Provide the [x, y] coordinate of the cell's center where the given text is located.  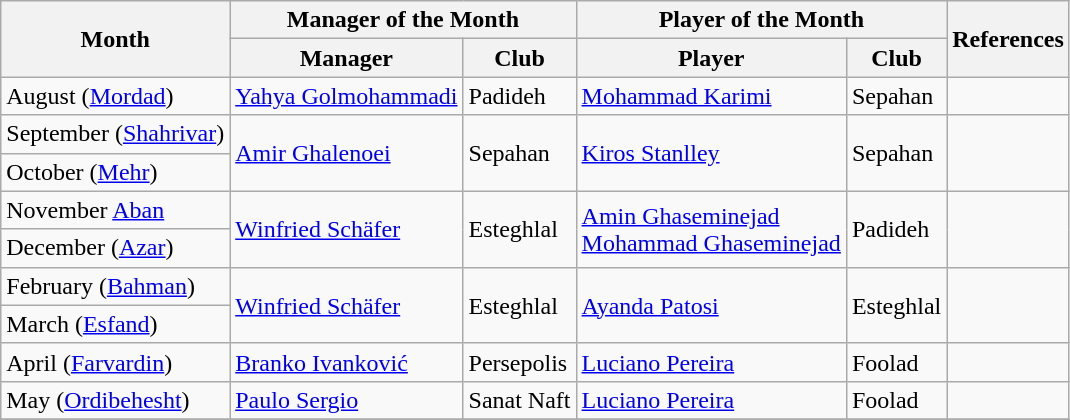
December (Azar) [116, 248]
Player [711, 58]
May (Ordibehesht) [116, 400]
September (Shahrivar) [116, 134]
October (Mehr) [116, 172]
Yahya Golmohammadi [346, 96]
Kiros Stanlley [711, 153]
Amin Ghaseminejad Mohammad Ghaseminejad [711, 229]
Amir Ghalenoei [346, 153]
Sanat Naft [520, 400]
Month [116, 39]
Ayanda Patosi [711, 305]
Mohammad Karimi [711, 96]
Manager of the Month [403, 20]
April (Farvardin) [116, 362]
References [1008, 39]
Branko Ivanković [346, 362]
August (Mordad) [116, 96]
Persepolis [520, 362]
Player of the Month [762, 20]
March (Esfand) [116, 324]
November Aban [116, 210]
February (Bahman) [116, 286]
Paulo Sergio [346, 400]
Manager [346, 58]
